Detect which cell encompasses the target text, then output its (x, y) center coordinate. 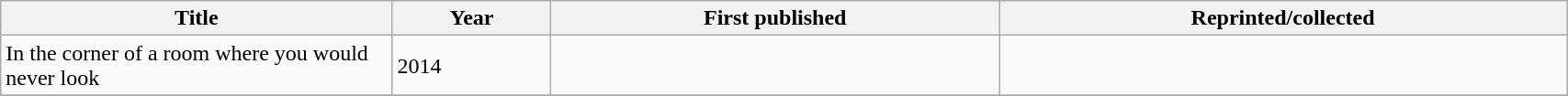
In the corner of a room where you would never look (197, 66)
Title (197, 18)
Year (472, 18)
2014 (472, 66)
First published (775, 18)
Reprinted/collected (1283, 18)
